Output the (X, Y) coordinate of the center of the cell containing the given text.  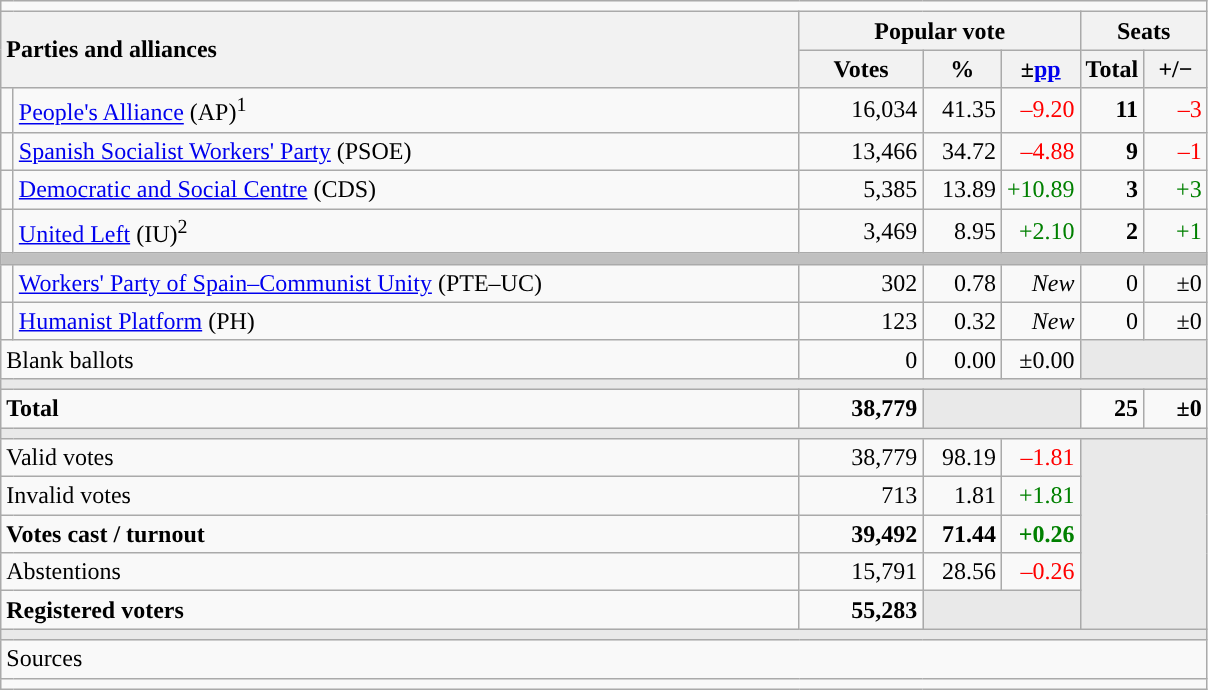
–9.20 (1040, 110)
Votes cast / turnout (400, 534)
0.00 (962, 359)
Spanish Socialist Workers' Party (PSOE) (406, 151)
+2.10 (1040, 232)
% (962, 69)
±pp (1040, 69)
2 (1112, 232)
–3 (1176, 110)
+1 (1176, 232)
Humanist Platform (PH) (406, 321)
9 (1112, 151)
Invalid votes (400, 496)
302 (861, 283)
39,492 (861, 534)
28.56 (962, 572)
+10.89 (1040, 190)
Abstentions (400, 572)
Blank ballots (400, 359)
11 (1112, 110)
3,469 (861, 232)
+/− (1176, 69)
–0.26 (1040, 572)
34.72 (962, 151)
Sources (604, 659)
±0.00 (1040, 359)
25 (1112, 408)
–1.81 (1040, 458)
8.95 (962, 232)
13,466 (861, 151)
123 (861, 321)
15,791 (861, 572)
Seats (1144, 31)
98.19 (962, 458)
0.78 (962, 283)
Workers' Party of Spain–Communist Unity (PTE–UC) (406, 283)
People's Alliance (AP)1 (406, 110)
71.44 (962, 534)
+3 (1176, 190)
–4.88 (1040, 151)
Votes (861, 69)
41.35 (962, 110)
13.89 (962, 190)
Popular vote (940, 31)
Democratic and Social Centre (CDS) (406, 190)
Parties and alliances (400, 50)
Registered voters (400, 610)
3 (1112, 190)
16,034 (861, 110)
Valid votes (400, 458)
United Left (IU)2 (406, 232)
0.32 (962, 321)
5,385 (861, 190)
1.81 (962, 496)
–1 (1176, 151)
713 (861, 496)
+1.81 (1040, 496)
55,283 (861, 610)
+0.26 (1040, 534)
